Return the (X, Y) coordinate for the center point of the cell that contains the specified text.  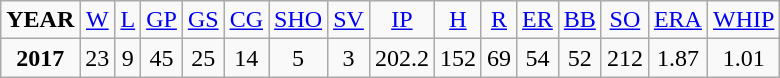
SHO (298, 20)
1.87 (678, 58)
IP (402, 20)
69 (498, 58)
ERA (678, 20)
GP (162, 20)
W (98, 20)
L (128, 20)
3 (349, 58)
5 (298, 58)
CG (246, 20)
212 (624, 58)
23 (98, 58)
ER (538, 20)
WHIP (743, 20)
2017 (40, 58)
YEAR (40, 20)
45 (162, 58)
54 (538, 58)
152 (458, 58)
R (498, 20)
SO (624, 20)
9 (128, 58)
25 (203, 58)
1.01 (743, 58)
H (458, 20)
BB (580, 20)
52 (580, 58)
SV (349, 20)
GS (203, 20)
202.2 (402, 58)
14 (246, 58)
